From the cell containing the given text, extract its center point as [X, Y] coordinate. 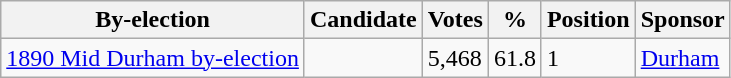
Votes [455, 20]
% [514, 20]
Candidate [363, 20]
1890 Mid Durham by-election [153, 58]
1 [588, 58]
Position [588, 20]
5,468 [455, 58]
Sponsor [682, 20]
Durham [682, 58]
61.8 [514, 58]
By-election [153, 20]
